Return the [X, Y] coordinate for the center point of the cell that contains the specified text.  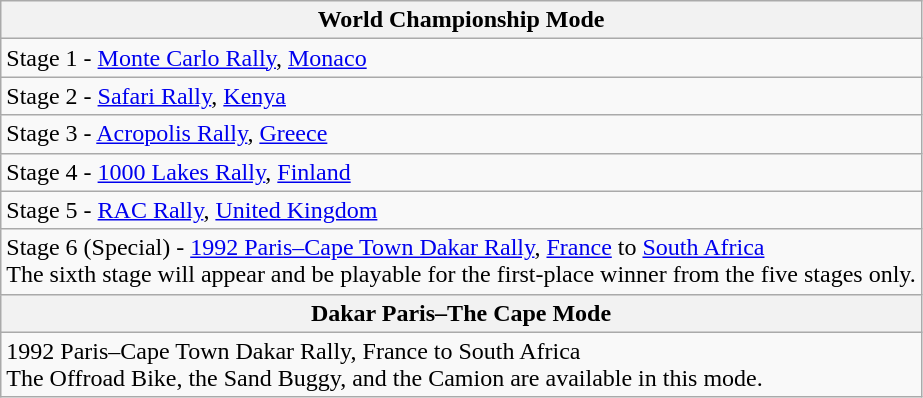
Dakar Paris–The Cape Mode [462, 313]
Stage 2 - Safari Rally, Kenya [462, 96]
Stage 3 - Acropolis Rally, Greece [462, 134]
Stage 4 - 1000 Lakes Rally, Finland [462, 172]
World Championship Mode [462, 20]
Stage 1 - Monte Carlo Rally, Monaco [462, 58]
Stage 5 - RAC Rally, United Kingdom [462, 210]
1992 Paris–Cape Town Dakar Rally, France to South AfricaThe Offroad Bike, the Sand Buggy, and the Camion are available in this mode. [462, 364]
